Provide the [X, Y] coordinate of the cell's center where the given text is located.  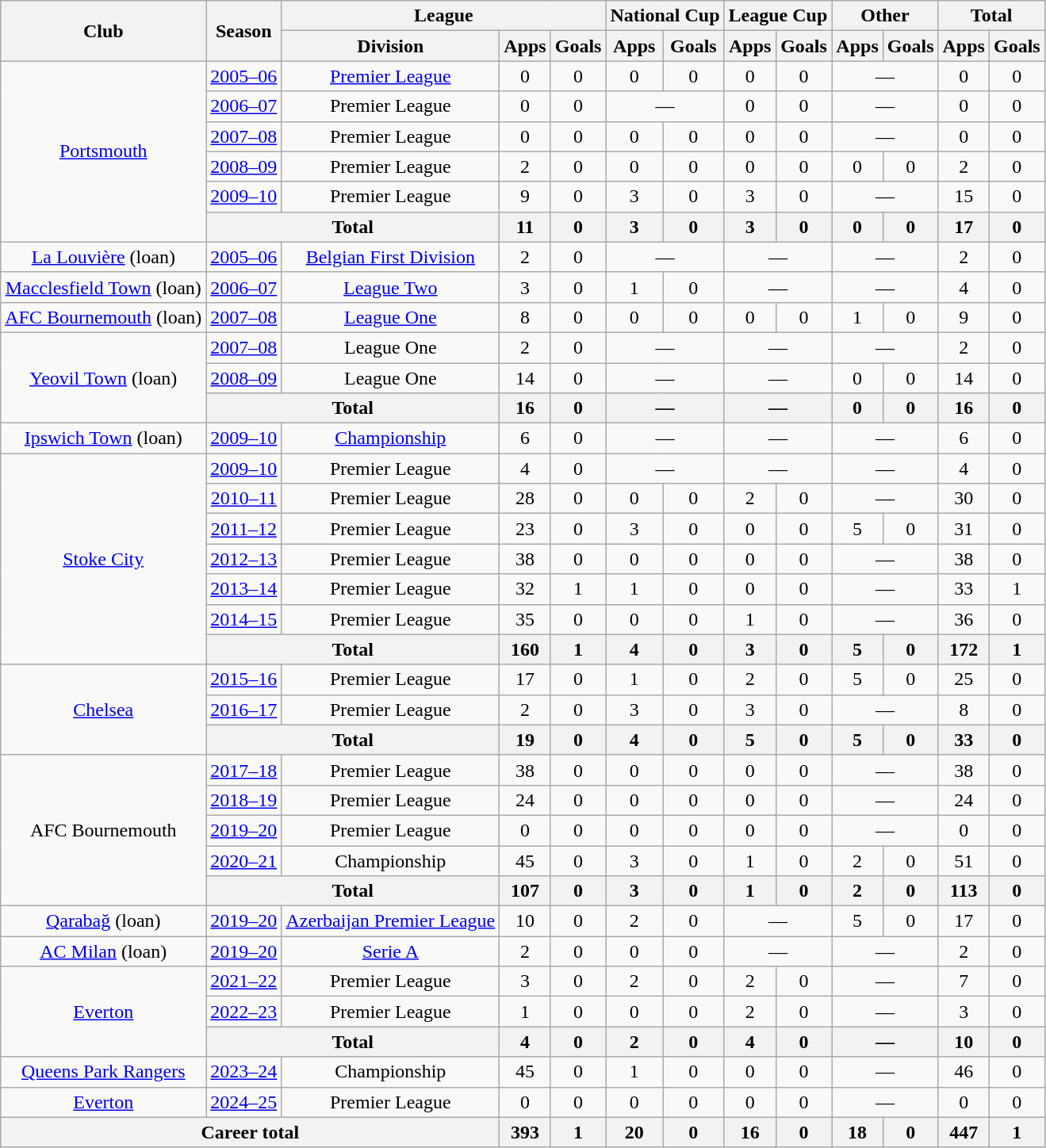
Ipswich Town (loan) [103, 438]
20 [634, 1132]
Division [390, 46]
2021–22 [244, 982]
107 [525, 891]
2020–21 [244, 860]
AC Milan (loan) [103, 951]
Chelsea [103, 710]
League [444, 16]
393 [525, 1132]
51 [964, 860]
Qarabağ (loan) [103, 921]
2016–17 [244, 710]
30 [964, 499]
19 [525, 740]
Macclesfield Town (loan) [103, 287]
2012–13 [244, 559]
Queens Park Rangers [103, 1072]
15 [964, 197]
2022–23 [244, 1012]
23 [525, 529]
11 [525, 227]
35 [525, 619]
2015–16 [244, 679]
2023–24 [244, 1072]
447 [964, 1132]
2010–11 [244, 499]
Belgian First Division [390, 257]
Career total [251, 1132]
2018–19 [244, 800]
La Louvière (loan) [103, 257]
36 [964, 619]
160 [525, 649]
7 [964, 982]
113 [964, 891]
AFC Bournemouth (loan) [103, 317]
172 [964, 649]
League Two [390, 287]
2014–15 [244, 619]
Serie A [390, 951]
AFC Bournemouth [103, 830]
31 [964, 529]
Club [103, 31]
2017–18 [244, 770]
Azerbaijan Premier League [390, 921]
25 [964, 679]
28 [525, 499]
18 [857, 1132]
Other [885, 16]
2011–12 [244, 529]
National Cup [665, 16]
League Cup [778, 16]
2024–25 [244, 1102]
Stoke City [103, 559]
Portsmouth [103, 151]
2013–14 [244, 589]
46 [964, 1072]
32 [525, 589]
Season [244, 31]
Yeovil Town (loan) [103, 377]
